Output the [X, Y] coordinate of the center of the cell containing the given text.  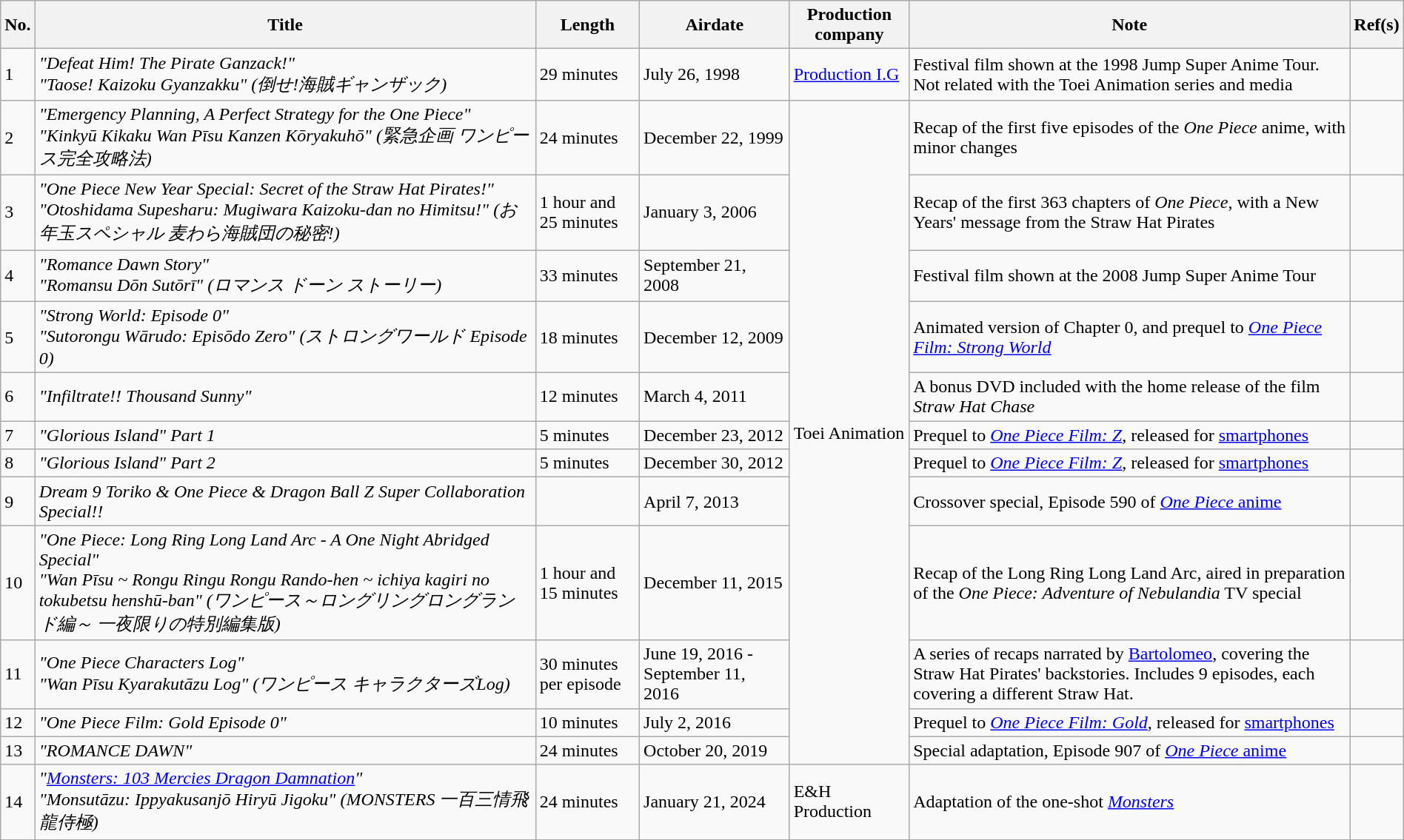
A bonus DVD included with the home release of the film Straw Hat Chase [1130, 397]
January 3, 2006 [715, 212]
"One Piece Film: Gold Episode 0" [285, 722]
"One Piece Characters Log""Wan Pīsu Kyarakutāzu Log" (ワンピース キャラクターズLog) [285, 674]
December 22, 1999 [715, 138]
11 [18, 674]
"ROMANCE DAWN" [285, 750]
10 [18, 583]
6 [18, 397]
30 minutes per episode [587, 674]
Special adaptation, Episode 907 of One Piece anime [1130, 750]
Festival film shown at the 1998 Jump Super Anime Tour. Not related with the Toei Animation series and media [1130, 75]
"Emergency Planning, A Perfect Strategy for the One Piece""Kinkyū Kikaku Wan Pīsu Kanzen Kōryakuhō" (緊急企画 ワンピース完全攻略法) [285, 138]
33 minutes [587, 276]
"Monsters: 103 Mercies Dragon Damnation""Monsutāzu: Ippyakusanjō Hiryū Jigoku" (MONSTERS 一百三情飛龍侍極) [285, 802]
1 [18, 75]
Recap of the first 363 chapters of One Piece, with a New Years' message from the Straw Hat Pirates [1130, 212]
13 [18, 750]
7 [18, 435]
July 2, 2016 [715, 722]
"Infiltrate!! Thousand Sunny" [285, 397]
2 [18, 138]
Length [587, 25]
Prequel to One Piece Film: Gold, released for smartphones [1130, 722]
9 [18, 502]
December 30, 2012 [715, 463]
No. [18, 25]
"Defeat Him! The Pirate Ganzack!""Taose! Kaizoku Gyanzakku" (倒せ!海賊ギャンザック) [285, 75]
10 minutes [587, 722]
1 hour and 25 minutes [587, 212]
1 hour and 15 minutes [587, 583]
4 [18, 276]
March 4, 2011 [715, 397]
"Glorious Island" Part 2 [285, 463]
Recap of the Long Ring Long Land Arc, aired in preparation of the One Piece: Adventure of Nebulandia TV special [1130, 583]
"Glorious Island" Part 1 [285, 435]
Note [1130, 25]
A series of recaps narrated by Bartolomeo, covering the Straw Hat Pirates' backstories. Includes 9 episodes, each covering a different Straw Hat. [1130, 674]
Ref(s) [1377, 25]
Recap of the first five episodes of the One Piece anime, with minor changes [1130, 138]
December 11, 2015 [715, 583]
September 21, 2008 [715, 276]
Crossover special, Episode 590 of One Piece anime [1130, 502]
Airdate [715, 25]
Production I.G [849, 75]
18 minutes [587, 337]
Adaptation of the one-shot Monsters [1130, 802]
3 [18, 212]
Festival film shown at the 2008 Jump Super Anime Tour [1130, 276]
29 minutes [587, 75]
Toei Animation [849, 432]
December 12, 2009 [715, 337]
12 minutes [587, 397]
"One Piece New Year Special: Secret of the Straw Hat Pirates!""Otoshidama Supesharu: Mugiwara Kaizoku-dan no Himitsu!" (お年玉スペシャル 麦わら海賊団の秘密!) [285, 212]
"Strong World: Episode 0""Sutorongu Wārudo: Episōdo Zero" (ストロングワールド Episode 0) [285, 337]
12 [18, 722]
April 7, 2013 [715, 502]
Title [285, 25]
June 19, 2016 - September 11, 2016 [715, 674]
January 21, 2024 [715, 802]
Animated version of Chapter 0, and prequel to One Piece Film: Strong World [1130, 337]
14 [18, 802]
Production company [849, 25]
8 [18, 463]
October 20, 2019 [715, 750]
E&H Production [849, 802]
5 [18, 337]
"Romance Dawn Story""Romansu Dōn Sutōrī" (ロマンス ドーン ストーリー) [285, 276]
Dream 9 Toriko & One Piece & Dragon Ball Z Super Collaboration Special!! [285, 502]
July 26, 1998 [715, 75]
December 23, 2012 [715, 435]
